Capture the cell that displays the provided text and extract its [x, y] central coordinate. 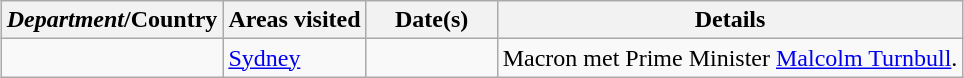
Department/Country [112, 20]
Macron met Prime Minister Malcolm Turnbull. [730, 58]
Sydney [294, 58]
Details [730, 20]
Date(s) [432, 20]
Areas visited [294, 20]
